Identify which cell holds the provided text, then report its (X, Y) central coordinate. 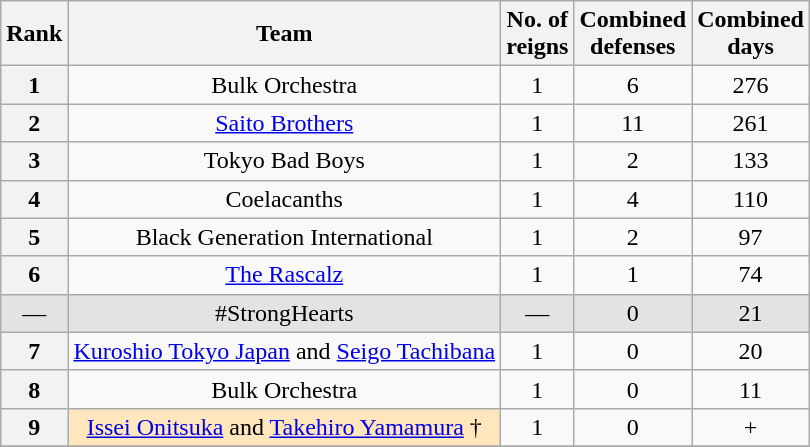
110 (751, 199)
#StrongHearts (284, 313)
Combineddays (751, 34)
7 (34, 351)
Kuroshio Tokyo Japan and Seigo Tachibana (284, 351)
Rank (34, 34)
8 (34, 389)
21 (751, 313)
Combineddefenses (633, 34)
Black Generation International (284, 237)
3 (34, 161)
No. ofreigns (538, 34)
97 (751, 237)
133 (751, 161)
74 (751, 275)
261 (751, 123)
5 (34, 237)
Issei Onitsuka and Takehiro Yamamura † (284, 427)
276 (751, 85)
20 (751, 351)
+ (751, 427)
9 (34, 427)
Saito Brothers (284, 123)
Team (284, 34)
Coelacanths (284, 199)
Tokyo Bad Boys (284, 161)
The Rascalz (284, 275)
